Return (X, Y) of the center of cell containing provided text 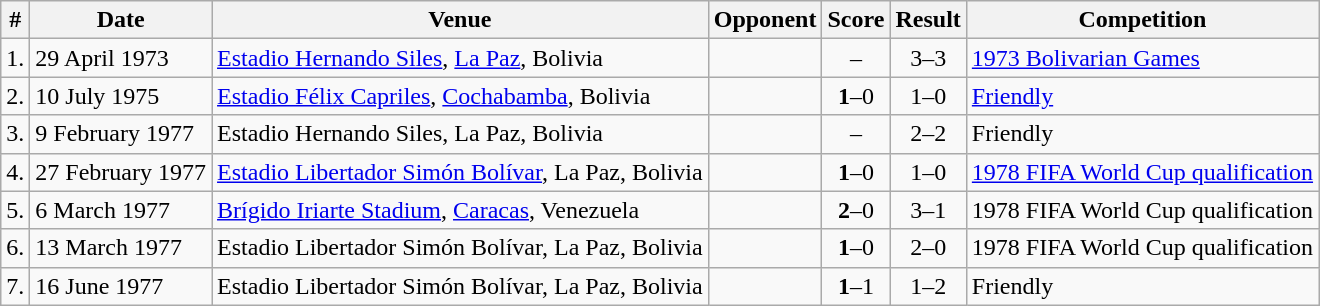
2–2 (928, 134)
1. (16, 58)
4. (16, 172)
13 March 1977 (121, 248)
Opponent (765, 20)
Estadio Félix Capriles, Cochabamba, Bolivia (460, 96)
6. (16, 248)
27 February 1977 (121, 172)
Score (856, 20)
7. (16, 286)
3–3 (928, 58)
Venue (460, 20)
Brígido Iriarte Stadium, Caracas, Venezuela (460, 210)
1–1 (856, 286)
5. (16, 210)
1–2 (928, 286)
2. (16, 96)
29 April 1973 (121, 58)
3–1 (928, 210)
# (16, 20)
1973 Bolivarian Games (1142, 58)
Competition (1142, 20)
Date (121, 20)
10 July 1975 (121, 96)
3. (16, 134)
16 June 1977 (121, 286)
Result (928, 20)
9 February 1977 (121, 134)
6 March 1977 (121, 210)
